Search for the cell housing the specified text and yield its [x, y] center coordinate. 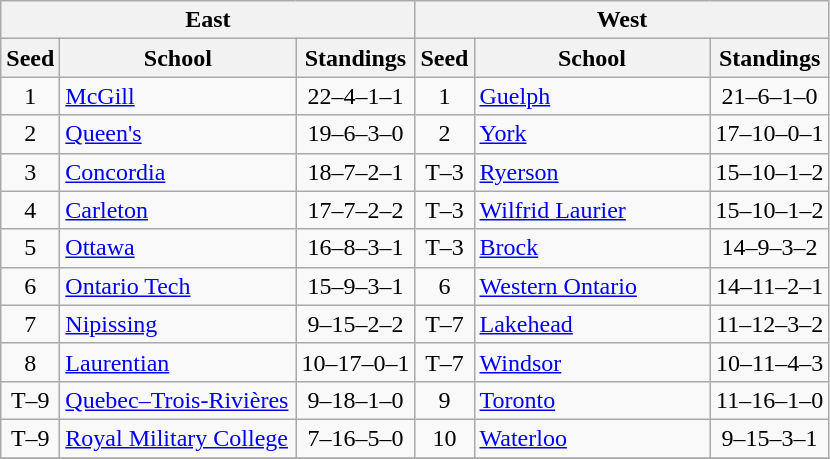
Windsor [592, 362]
Wilfrid Laurier [592, 210]
East [208, 20]
Ottawa [178, 248]
Carleton [178, 210]
Lakehead [592, 324]
9–18–1–0 [356, 400]
Queen's [178, 134]
McGill [178, 96]
Toronto [592, 400]
9–15–2–2 [356, 324]
Waterloo [592, 438]
18–7–2–1 [356, 172]
10–11–4–3 [770, 362]
15–9–3–1 [356, 286]
7 [30, 324]
9 [444, 400]
10 [444, 438]
11–12–3–2 [770, 324]
York [592, 134]
14–11–2–1 [770, 286]
Brock [592, 248]
Guelph [592, 96]
16–8–3–1 [356, 248]
10–17–0–1 [356, 362]
19–6–3–0 [356, 134]
Laurentian [178, 362]
11–16–1–0 [770, 400]
West [622, 20]
3 [30, 172]
22–4–1–1 [356, 96]
Western Ontario [592, 286]
21–6–1–0 [770, 96]
5 [30, 248]
17–7–2–2 [356, 210]
Royal Military College [178, 438]
8 [30, 362]
Ontario Tech [178, 286]
9–15–3–1 [770, 438]
Ryerson [592, 172]
Quebec–Trois-Rivières [178, 400]
Concordia [178, 172]
Nipissing [178, 324]
4 [30, 210]
17–10–0–1 [770, 134]
7–16–5–0 [356, 438]
14–9–3–2 [770, 248]
